Scan for the cell matching the given text and deliver its (x, y) coordinate at center. 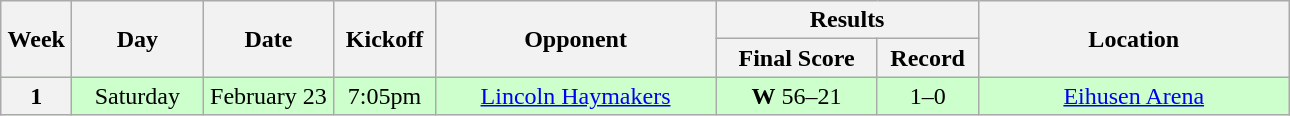
Opponent (576, 39)
Day (138, 39)
Location (1134, 39)
W 56–21 (796, 96)
Record (928, 58)
Week (36, 39)
Saturday (138, 96)
1–0 (928, 96)
Lincoln Haymakers (576, 96)
Eihusen Arena (1134, 96)
Final Score (796, 58)
Kickoff (384, 39)
7:05pm (384, 96)
Date (268, 39)
1 (36, 96)
February 23 (268, 96)
Results (847, 20)
